Capture the cell that displays the provided text and extract its (X, Y) central coordinate. 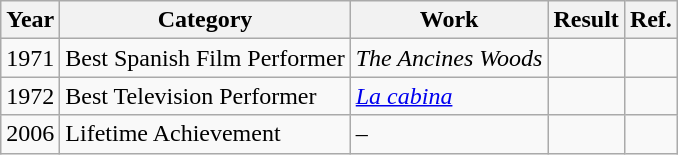
1972 (30, 96)
2006 (30, 134)
Category (205, 20)
– (449, 134)
Work (449, 20)
Ref. (650, 20)
La cabina (449, 96)
Year (30, 20)
The Ancines Woods (449, 58)
Best Television Performer (205, 96)
Best Spanish Film Performer (205, 58)
1971 (30, 58)
Result (586, 20)
Lifetime Achievement (205, 134)
